From the cell containing the given text, extract its center point as [x, y] coordinate. 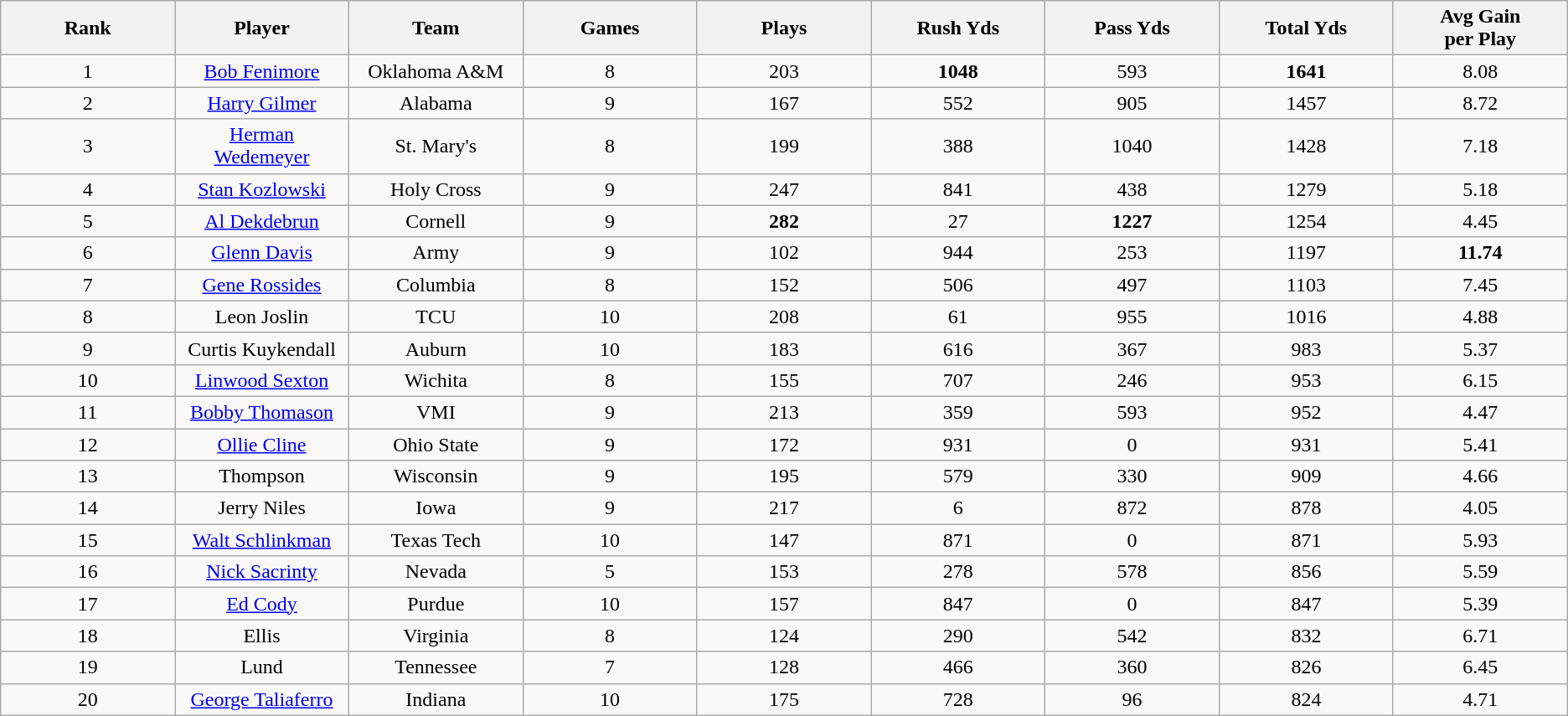
983 [1306, 348]
203 [784, 71]
16 [88, 572]
Indiana [436, 699]
878 [1306, 508]
Plays [784, 28]
4 [88, 189]
552 [958, 103]
128 [784, 667]
707 [958, 380]
Stan Kozlowski [262, 189]
5.41 [1480, 445]
388 [958, 146]
Iowa [436, 508]
Team [436, 28]
6.71 [1480, 636]
1103 [1306, 285]
195 [784, 476]
856 [1306, 572]
542 [1132, 636]
Harry Gilmer [262, 103]
579 [958, 476]
5.39 [1480, 604]
1254 [1306, 221]
175 [784, 699]
438 [1132, 189]
TCU [436, 317]
217 [784, 508]
1 [88, 71]
Bobby Thomason [262, 412]
247 [784, 189]
3 [88, 146]
1428 [1306, 146]
4.05 [1480, 508]
183 [784, 348]
5.93 [1480, 540]
17 [88, 604]
Player [262, 28]
Glenn Davis [262, 253]
Alabama [436, 103]
14 [88, 508]
4.47 [1480, 412]
Columbia [436, 285]
Purdue [436, 604]
Ohio State [436, 445]
Cornell [436, 221]
909 [1306, 476]
578 [1132, 572]
359 [958, 412]
Nevada [436, 572]
360 [1132, 667]
5.18 [1480, 189]
955 [1132, 317]
832 [1306, 636]
172 [784, 445]
167 [784, 103]
11 [88, 412]
841 [958, 189]
Texas Tech [436, 540]
253 [1132, 253]
Jerry Niles [262, 508]
4.88 [1480, 317]
96 [1132, 699]
905 [1132, 103]
Walt Schlinkman [262, 540]
Holy Cross [436, 189]
1457 [1306, 103]
7.18 [1480, 146]
147 [784, 540]
153 [784, 572]
Tennessee [436, 667]
20 [88, 699]
1227 [1132, 221]
Wichita [436, 380]
Nick Sacrinty [262, 572]
Pass Yds [1132, 28]
Ollie Cline [262, 445]
872 [1132, 508]
728 [958, 699]
1040 [1132, 146]
Rush Yds [958, 28]
19 [88, 667]
4.71 [1480, 699]
Army [436, 253]
8.72 [1480, 103]
497 [1132, 285]
Gene Rossides [262, 285]
15 [88, 540]
4.45 [1480, 221]
George Taliaferro [262, 699]
944 [958, 253]
Avg Gainper Play [1480, 28]
246 [1132, 380]
1016 [1306, 317]
Rank [88, 28]
6.45 [1480, 667]
826 [1306, 667]
506 [958, 285]
Oklahoma A&M [436, 71]
Linwood Sexton [262, 380]
11.74 [1480, 253]
1279 [1306, 189]
155 [784, 380]
Thompson [262, 476]
157 [784, 604]
61 [958, 317]
1197 [1306, 253]
18 [88, 636]
Ed Cody [262, 604]
5.37 [1480, 348]
27 [958, 221]
Games [610, 28]
278 [958, 572]
Lund [262, 667]
290 [958, 636]
367 [1132, 348]
2 [88, 103]
Bob Fenimore [262, 71]
Herman Wedemeyer [262, 146]
616 [958, 348]
330 [1132, 476]
102 [784, 253]
1641 [1306, 71]
Leon Joslin [262, 317]
Virginia [436, 636]
Auburn [436, 348]
213 [784, 412]
124 [784, 636]
VMI [436, 412]
St. Mary's [436, 146]
8.08 [1480, 71]
1048 [958, 71]
824 [1306, 699]
13 [88, 476]
12 [88, 445]
952 [1306, 412]
Ellis [262, 636]
199 [784, 146]
7.45 [1480, 285]
Wisconsin [436, 476]
152 [784, 285]
466 [958, 667]
6.15 [1480, 380]
953 [1306, 380]
Curtis Kuykendall [262, 348]
282 [784, 221]
Total Yds [1306, 28]
Al Dekdebrun [262, 221]
4.66 [1480, 476]
5.59 [1480, 572]
208 [784, 317]
